Return the [X, Y] coordinate for the center point of the cell that contains the specified text.  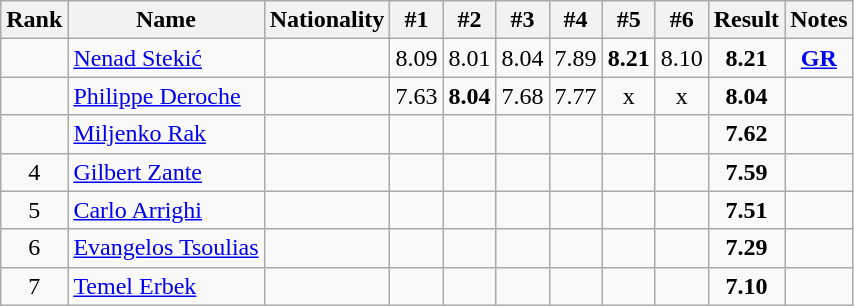
8.10 [682, 58]
GR [819, 58]
7.68 [522, 96]
#2 [470, 20]
Carlo Arrighi [166, 210]
Gilbert Zante [166, 172]
6 [34, 248]
4 [34, 172]
Nenad Stekić [166, 58]
7.10 [746, 286]
7.89 [576, 58]
8.01 [470, 58]
Miljenko Rak [166, 134]
7.59 [746, 172]
7.51 [746, 210]
7.62 [746, 134]
7.63 [416, 96]
#5 [628, 20]
Notes [819, 20]
#6 [682, 20]
Rank [34, 20]
Evangelos Tsoulias [166, 248]
Philippe Deroche [166, 96]
7 [34, 286]
7.29 [746, 248]
#4 [576, 20]
5 [34, 210]
#1 [416, 20]
8.09 [416, 58]
Nationality [327, 20]
Result [746, 20]
Name [166, 20]
#3 [522, 20]
7.77 [576, 96]
Temel Erbek [166, 286]
